Locate the cell with the specified text and output its [x, y] center coordinate. 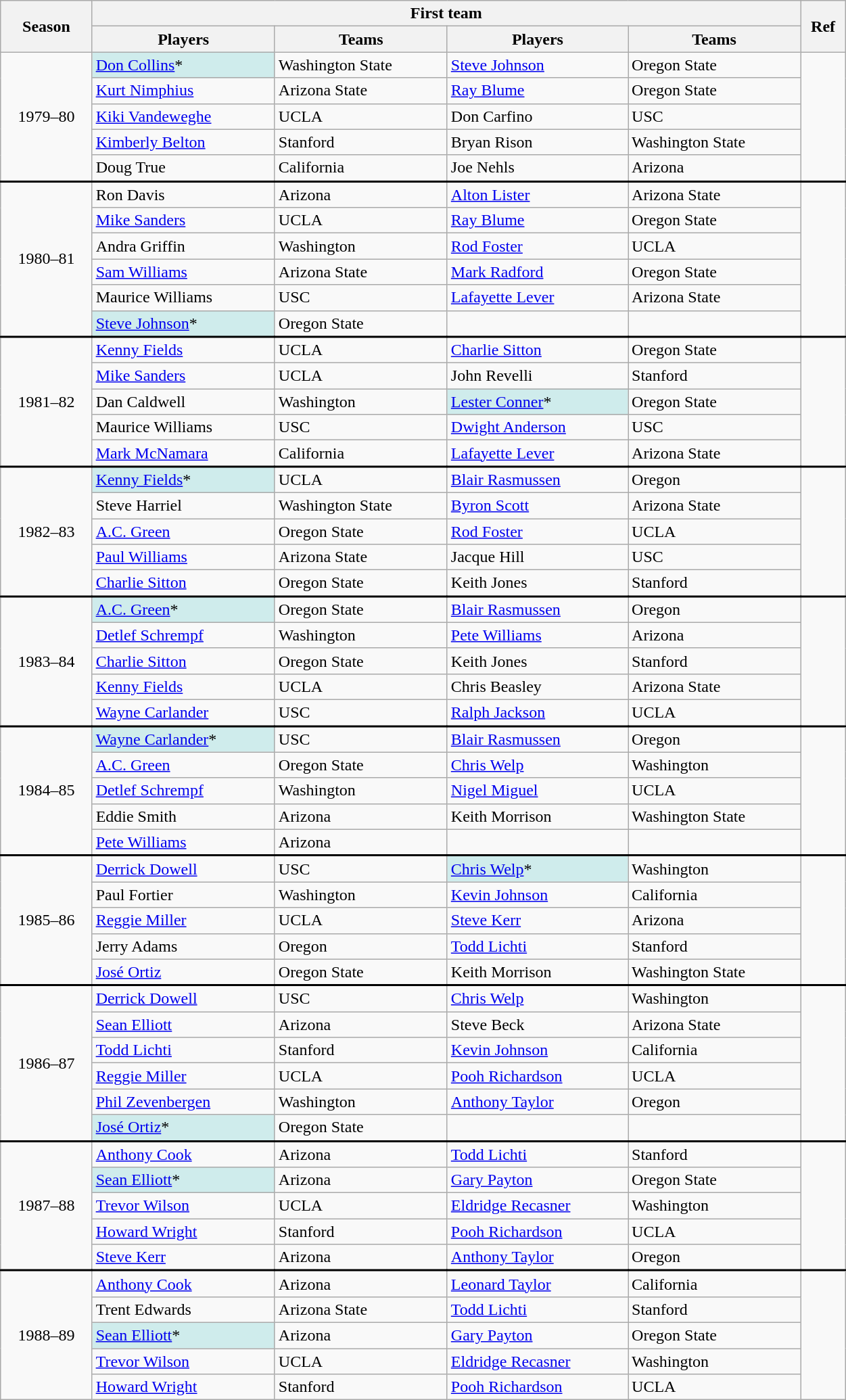
Lester Conner* [537, 402]
Joe Nehls [537, 168]
1984–85 [46, 791]
Sean Elliott [183, 1025]
Byron Scott [537, 505]
Wayne Carlander* [183, 739]
Alton Lister [537, 195]
Steve Johnson* [183, 323]
1983–84 [46, 661]
Eddie Smith [183, 816]
José Ortiz [183, 973]
Trent Edwards [183, 1309]
Kurt Nimphius [183, 91]
Steve Harriel [183, 505]
A.C. Green* [183, 609]
Don Collins* [183, 65]
Jacque Hill [537, 557]
Chris Beasley [537, 686]
Chris Welp* [537, 868]
Doug True [183, 168]
Paul Fortier [183, 895]
First team [446, 14]
1980–81 [46, 259]
1986–87 [46, 1063]
Jerry Adams [183, 946]
Bryan Rison [537, 142]
John Revelli [537, 376]
1982–83 [46, 532]
Kimberly Belton [183, 142]
Season [46, 26]
Wayne Carlander [183, 713]
Paul Williams [183, 557]
Ron Davis [183, 195]
Steve Beck [537, 1025]
Mark McNamara [183, 453]
1979–80 [46, 116]
1987–88 [46, 1206]
Leonard Taylor [537, 1284]
José Ortiz* [183, 1128]
Don Carfino [537, 116]
1988–89 [46, 1335]
Dwight Anderson [537, 427]
Sam Williams [183, 272]
Phil Zevenbergen [183, 1102]
1981–82 [46, 402]
Kenny Fields* [183, 480]
Nigel Miguel [537, 791]
Ralph Jackson [537, 713]
Steve Johnson [537, 65]
Andra Griffin [183, 246]
Kiki Vandeweghe [183, 116]
Dan Caldwell [183, 402]
Mark Radford [537, 272]
Ref [824, 26]
1985–86 [46, 920]
